Output the [x, y] coordinate of the center of the cell containing the given text.  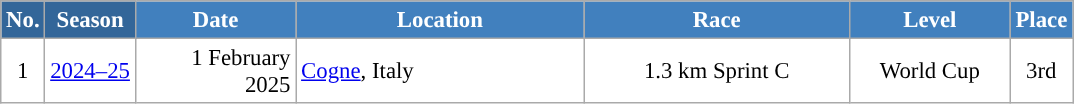
No. [23, 20]
World Cup [930, 72]
3rd [1041, 72]
1.3 km Sprint C [717, 72]
Location [440, 20]
Race [717, 20]
Date [216, 20]
Cogne, Italy [440, 72]
Season [90, 20]
1 [23, 72]
1 February 2025 [216, 72]
Place [1041, 20]
2024–25 [90, 72]
Level [930, 20]
